Detect which cell encompasses the target text, then output its (X, Y) center coordinate. 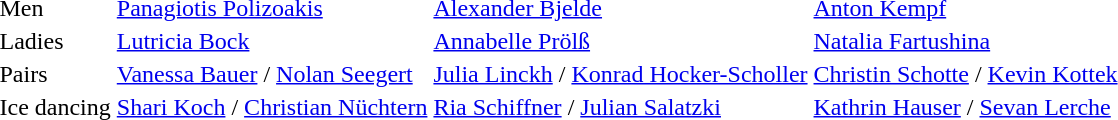
Lutricia Bock (272, 41)
Vanessa Bauer / Nolan Seegert (272, 74)
Annabelle Prölß (620, 41)
Julia Linckh / Konrad Hocker-Scholler (620, 74)
